For the text-containing cell, return its midpoint in [x, y] coordinate format. 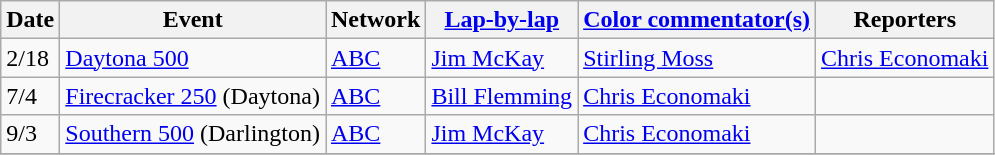
Event [193, 20]
Daytona 500 [193, 58]
2/18 [30, 58]
Color commentator(s) [697, 20]
Date [30, 20]
Lap-by-lap [502, 20]
7/4 [30, 96]
Stirling Moss [697, 58]
Southern 500 (Darlington) [193, 134]
Network [376, 20]
Reporters [905, 20]
Bill Flemming [502, 96]
Firecracker 250 (Daytona) [193, 96]
9/3 [30, 134]
